Extract the (x, y) coordinate from the center of the cell holding the provided text.  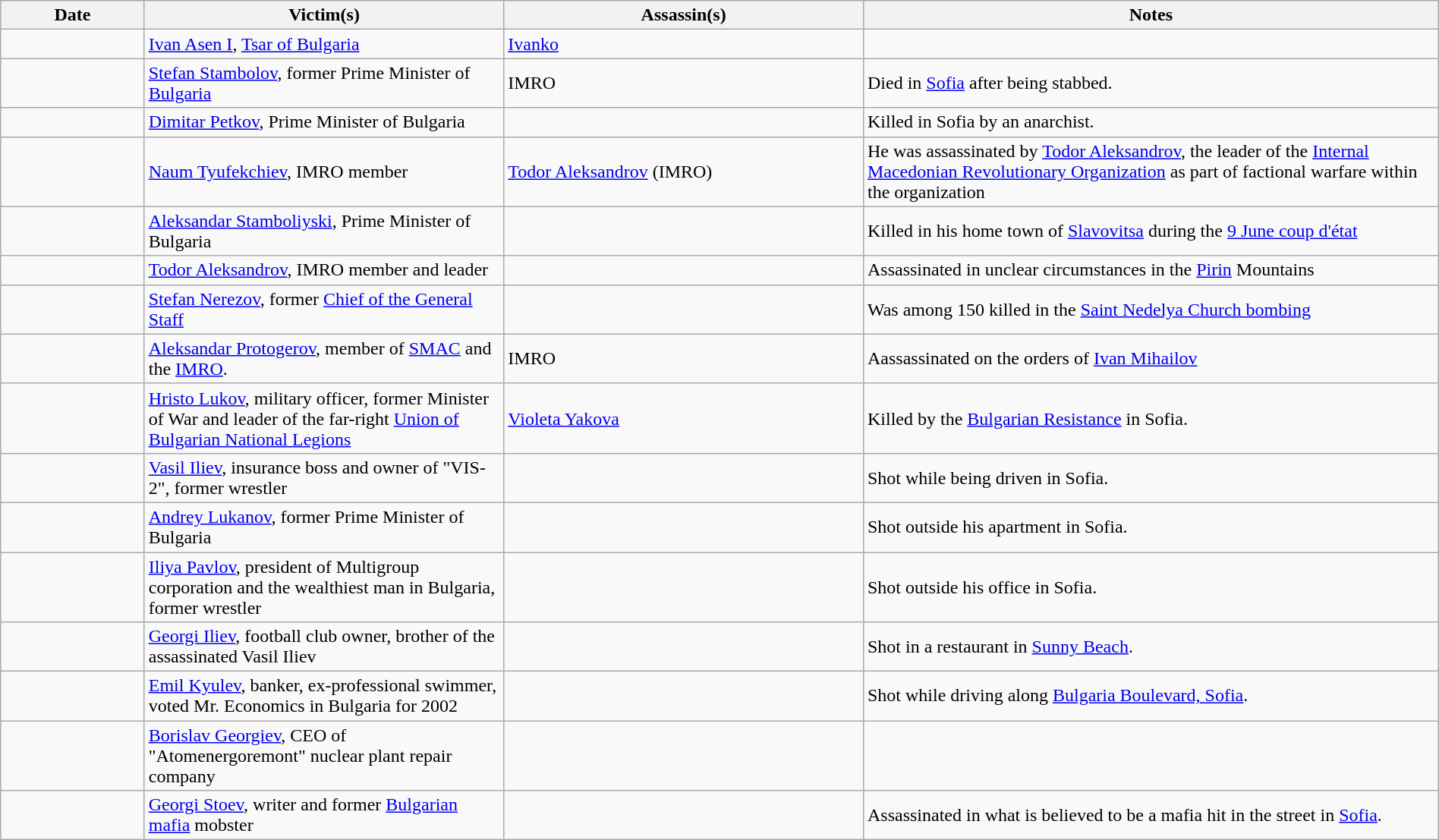
Notes (1151, 15)
Died in Sofia after being stabbed. (1151, 83)
Hristo Lukov, military officer, former Minister of War and leader of the far-right Union of Bulgarian National Legions (324, 418)
Dimitar Petkov, Prime Minister of Bulgaria (324, 122)
Iliya Pavlov, president of Multigroup corporation and the wealthiest man in Bulgaria, former wrestler (324, 587)
Aleksandar Protogerov, member of SMAC and the IMRO. (324, 358)
Stefan Stambolov, former Prime Minister of Bulgaria (324, 83)
Ivanko (684, 44)
Shot in a restaurant in Sunny Beach. (1151, 647)
Andrey Lukanov, former Prime Minister of Bulgaria (324, 527)
Naum Tyufekchiev, IMRO member (324, 171)
Vasil Iliev, insurance boss and owner of "VIS-2", former wrestler (324, 478)
Shot outside his office in Sofia. (1151, 587)
Todor Aleksandrov (IMRO) (684, 171)
Emil Kyulev, banker, ex-professional swimmer, voted Mr. Economics in Bulgaria for 2002 (324, 697)
Ivan Asen I, Tsar of Bulgaria (324, 44)
Victim(s) (324, 15)
Shot while being driven in Sofia. (1151, 478)
Borislav Georgiev, CEO of "Atomenergoremont" nuclear plant repair company (324, 756)
Killed in his home town of Slavovitsa during the 9 June coup d'état (1151, 231)
Georgi Stoev, writer and former Bulgarian mafia mobster (324, 815)
Shot outside his apartment in Sofia. (1151, 527)
Assassin(s) (684, 15)
Violeta Yakova (684, 418)
Assassinated in unclear circumstances in the Pirin Mountains (1151, 270)
Stefan Nerezov, former Chief of the General Staff (324, 310)
Georgi Iliev, football club owner, brother of the assassinated Vasil Iliev (324, 647)
Aleksandar Stamboliyski, Prime Minister of Bulgaria (324, 231)
Aassassinated on the orders of Ivan Mihailov (1151, 358)
Todor Aleksandrov, IMRO member and leader (324, 270)
Shot while driving along Bulgaria Boulevard, Sofia. (1151, 697)
Was among 150 killed in the Saint Nedelya Church bombing (1151, 310)
Date (73, 15)
Assassinated in what is believed to be a mafia hit in the street in Sofia. (1151, 815)
Killed by the Bulgarian Resistance in Sofia. (1151, 418)
Killed in Sofia by an anarchist. (1151, 122)
